Extract the [X, Y] coordinate from the center of the cell holding the provided text.  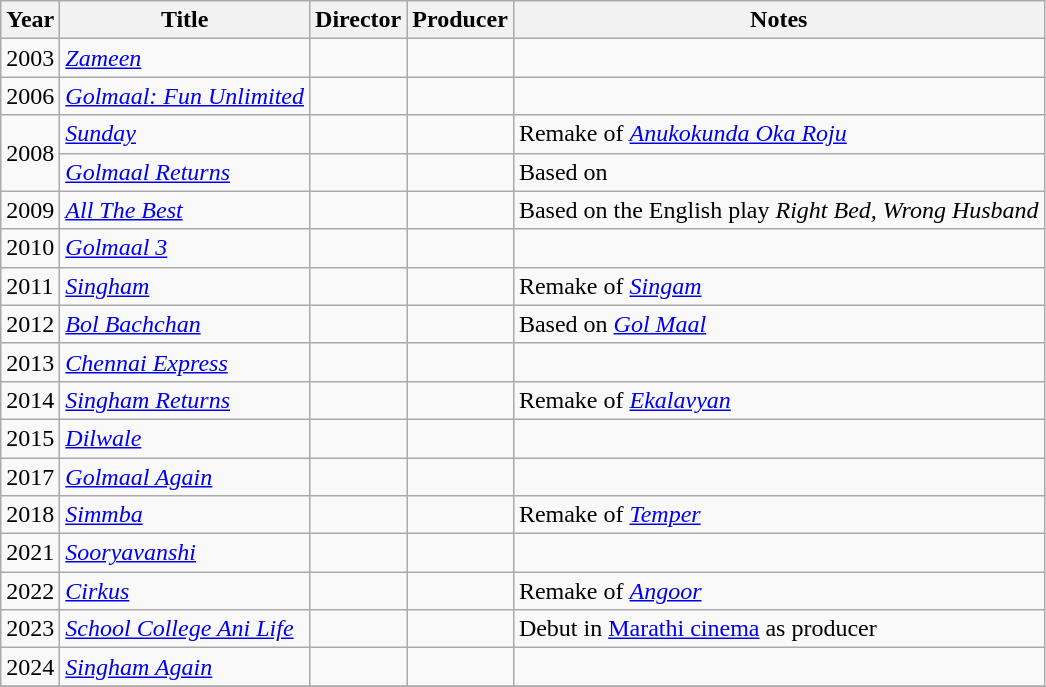
Debut in Marathi cinema as producer [778, 629]
Golmaal 3 [185, 248]
2009 [30, 210]
2010 [30, 248]
2014 [30, 400]
2017 [30, 477]
Based on [778, 172]
Title [185, 20]
All The Best [185, 210]
Golmaal: Fun Unlimited [185, 96]
Zameen [185, 58]
2015 [30, 438]
2018 [30, 515]
Singham [185, 286]
Based on the English play Right Bed, Wrong Husband [778, 210]
School College Ani Life [185, 629]
Singham Returns [185, 400]
Remake of Ekalavyan [778, 400]
Director [358, 20]
Golmaal Returns [185, 172]
Based on Gol Maal [778, 324]
Sunday [185, 134]
Producer [460, 20]
2023 [30, 629]
2021 [30, 553]
2008 [30, 153]
Remake of Anukokunda Oka Roju [778, 134]
Golmaal Again [185, 477]
Dilwale [185, 438]
Notes [778, 20]
2011 [30, 286]
2003 [30, 58]
Simmba [185, 515]
Sooryavanshi [185, 553]
Chennai Express [185, 362]
Bol Bachchan [185, 324]
2012 [30, 324]
2022 [30, 591]
Year [30, 20]
2013 [30, 362]
Remake of Angoor [778, 591]
2024 [30, 667]
2006 [30, 96]
Cirkus [185, 591]
Singham Again [185, 667]
Remake of Temper [778, 515]
Remake of Singam [778, 286]
